Determine the (x, y) coordinate at the center of the cell enclosing the given text.  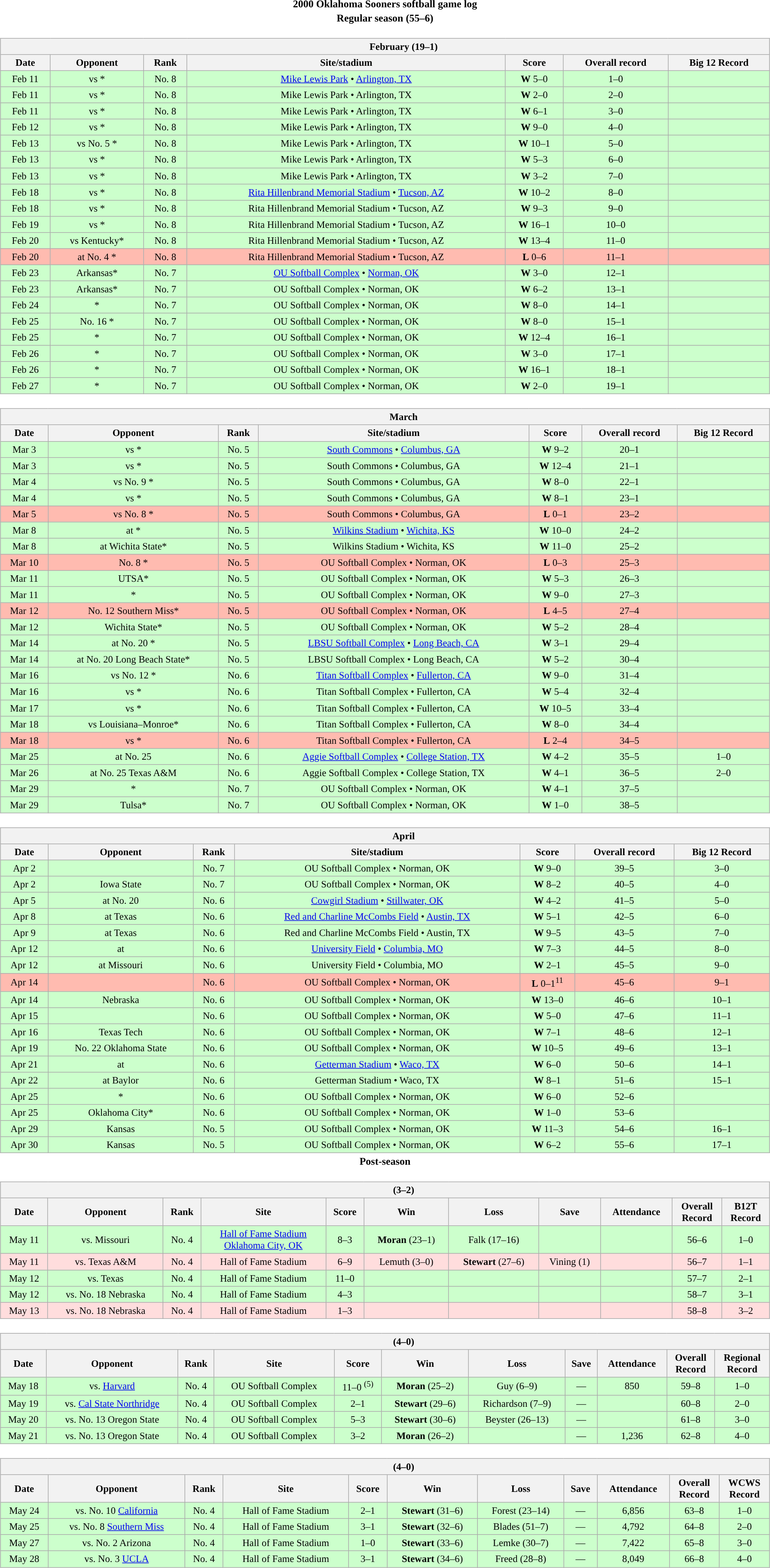
W 9–5 (547, 933)
Nebraska (120, 1000)
Hall of Fame StadiumOklahoma City, OK (263, 1240)
11–0 (5) (358, 1386)
Vining (1) (570, 1262)
55–6 (625, 1145)
46–6 (625, 1000)
45–6 (625, 982)
50–6 (625, 1064)
52–6 (625, 1096)
32–4 (630, 692)
64–8 (694, 1527)
Forest (23–14) (521, 1511)
May 20 (23, 1420)
W 2–1 (547, 965)
42–5 (625, 917)
Stewart (32–6) (432, 1527)
at No. 25 Texas A&M (133, 773)
60–8 (691, 1403)
vs Louisiana–Monroe* (133, 724)
43–5 (625, 933)
Apr 8 (24, 917)
L 0–1 (555, 514)
Mar 26 (24, 773)
37–5 (630, 789)
Freed (28–8) (521, 1559)
L 0–3 (555, 562)
Feb 24 (25, 305)
at No. 25 (133, 756)
10–0 (616, 224)
B12TRecord (746, 1212)
W 7–1 (547, 1032)
Apr 29 (24, 1129)
vs. Cal State Northridge (112, 1403)
51–6 (625, 1080)
Apr 15 (24, 1016)
WCWSRecord (745, 1488)
20–1 (630, 449)
W 10–1 (535, 144)
Lemuth (3–0) (406, 1262)
7,422 (633, 1543)
38–5 (630, 805)
56–6 (697, 1240)
vs. No. 8 Southern Miss (116, 1527)
May 27 (24, 1543)
4,792 (633, 1527)
61–8 (691, 1420)
W 9–3 (535, 208)
35–5 (630, 756)
at * (133, 530)
58–8 (697, 1310)
28–4 (630, 627)
1–3 (345, 1310)
19–1 (616, 386)
Moran (25–2) (425, 1386)
Feb 19 (25, 224)
W 5–4 (555, 692)
36–5 (630, 773)
Stewart (27–6) (494, 1262)
49–6 (625, 1048)
53–6 (625, 1113)
9–1 (722, 982)
65–8 (694, 1543)
4–3 (345, 1294)
Apr 19 (24, 1048)
W 11–0 (555, 546)
Tulsa* (133, 805)
Lemke (30–7) (521, 1543)
March (385, 417)
May 28 (24, 1559)
at No. 4 * (97, 257)
26–3 (630, 579)
vs No. 9 * (133, 482)
22–1 (630, 482)
April (385, 836)
vs. No. 2 Arizona (116, 1543)
Feb 27 (25, 386)
Apr 9 (24, 933)
W 5–1 (547, 917)
vs. Texas (106, 1278)
47–6 (625, 1016)
at Wichita State* (133, 546)
May 21 (23, 1436)
Moran (26–2) (425, 1436)
May 25 (24, 1527)
18–1 (616, 370)
63–8 (694, 1511)
L 4–5 (555, 611)
L 0–6 (535, 257)
62–8 (691, 1436)
59–8 (691, 1386)
30–4 (630, 660)
Cowgirl Stadium • Stillwater, OK (377, 901)
41–5 (625, 901)
May 24 (24, 1511)
February (19–1) (385, 46)
W 9–2 (555, 449)
at Missouri (120, 965)
27–3 (630, 595)
at No. 20 (120, 901)
at No. 20 * (133, 643)
24–2 (630, 530)
Texas Tech (120, 1032)
May 18 (23, 1386)
May 13 (24, 1310)
at No. 20 Long Beach State* (133, 660)
Stewart (30–6) (425, 1420)
L 0–111 (547, 982)
W 13–4 (535, 240)
5–3 (358, 1420)
Apr 5 (24, 901)
Mar 5 (24, 514)
W 10–0 (555, 530)
vs. Texas A&M (106, 1262)
34–5 (630, 740)
Iowa State (120, 884)
W 3–1 (555, 643)
Apr 16 (24, 1032)
UTSA* (133, 579)
21–1 (630, 466)
May 19 (23, 1403)
No. 16 * (97, 321)
vs Kentucky* (97, 240)
Apr 22 (24, 1080)
Mar 25 (24, 756)
Beyster (26–13) (517, 1420)
Moran (23–1) (406, 1240)
39–5 (625, 868)
6–9 (345, 1262)
54–6 (625, 1129)
Mar 17 (24, 708)
Mar 10 (24, 562)
Stewart (29–6) (425, 1403)
1,236 (632, 1436)
W 10–2 (535, 192)
No. 22 Oklahoma State (120, 1048)
W 11–3 (547, 1129)
57–7 (697, 1278)
vs. No. 3 UCLA (116, 1559)
vs No. 8 * (133, 514)
40–5 (625, 884)
vs No. 5 * (97, 144)
(3–2) (385, 1190)
45–5 (625, 965)
33–4 (630, 708)
8–3 (345, 1240)
No. 8 * (133, 562)
34–4 (630, 724)
L 2–4 (555, 740)
1–1 (746, 1262)
at Baylor (120, 1080)
6,856 (633, 1511)
W 8–2 (547, 884)
Stewart (31–6) (432, 1511)
66–8 (694, 1559)
Oklahoma City* (120, 1113)
W 7–3 (547, 949)
Stewart (33–6) (432, 1543)
27–4 (630, 611)
10–1 (722, 1000)
vs No. 12 * (133, 675)
Richardson (7–9) (517, 1403)
No. 12 Southern Miss* (133, 611)
Apr 21 (24, 1064)
8,049 (633, 1559)
25–3 (630, 562)
vs. Missouri (106, 1240)
Blades (51–7) (521, 1527)
31–4 (630, 675)
850 (632, 1386)
Apr 30 (24, 1145)
Guy (6–9) (517, 1386)
W 6–1 (535, 111)
23–1 (630, 498)
W 13–0 (547, 1000)
vs. No. 10 California (116, 1511)
29–4 (630, 643)
Falk (17–16) (494, 1240)
RegionalRecord (742, 1363)
58–7 (697, 1294)
W 3–2 (535, 176)
48–6 (625, 1032)
56–7 (697, 1262)
23–2 (630, 514)
Stewart (34–6) (432, 1559)
Wichita State* (133, 627)
44–5 (625, 949)
Feb 12 (25, 127)
vs. Harvard (112, 1386)
25–2 (630, 546)
